Return the [X, Y] coordinate for the center point of the cell that contains the specified text.  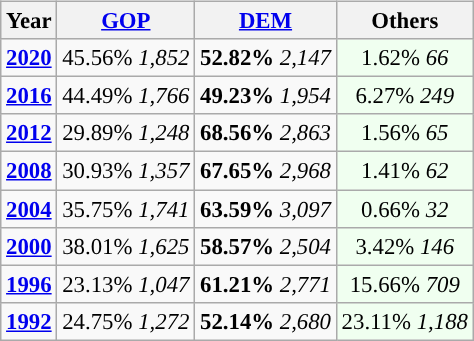
2020 [29, 58]
58.57% 2,504 [266, 246]
38.01% 1,625 [126, 246]
2012 [29, 133]
3.42% 146 [404, 246]
63.59% 3,097 [266, 209]
35.75% 1,741 [126, 209]
2000 [29, 246]
23.13% 1,047 [126, 284]
6.27% 249 [404, 96]
23.11% 1,188 [404, 321]
52.82% 2,147 [266, 58]
30.93% 1,357 [126, 171]
Year [29, 21]
49.23% 1,954 [266, 96]
Others [404, 21]
1.56% 65 [404, 133]
1996 [29, 284]
1.41% 62 [404, 171]
2008 [29, 171]
61.21% 2,771 [266, 284]
52.14% 2,680 [266, 321]
GOP [126, 21]
1992 [29, 321]
68.56% 2,863 [266, 133]
24.75% 1,272 [126, 321]
15.66% 709 [404, 284]
2004 [29, 209]
1.62% 66 [404, 58]
67.65% 2,968 [266, 171]
45.56% 1,852 [126, 58]
DEM [266, 21]
44.49% 1,766 [126, 96]
29.89% 1,248 [126, 133]
0.66% 32 [404, 209]
2016 [29, 96]
